Provide the [X, Y] coordinate of the cell's center where the given text is located.  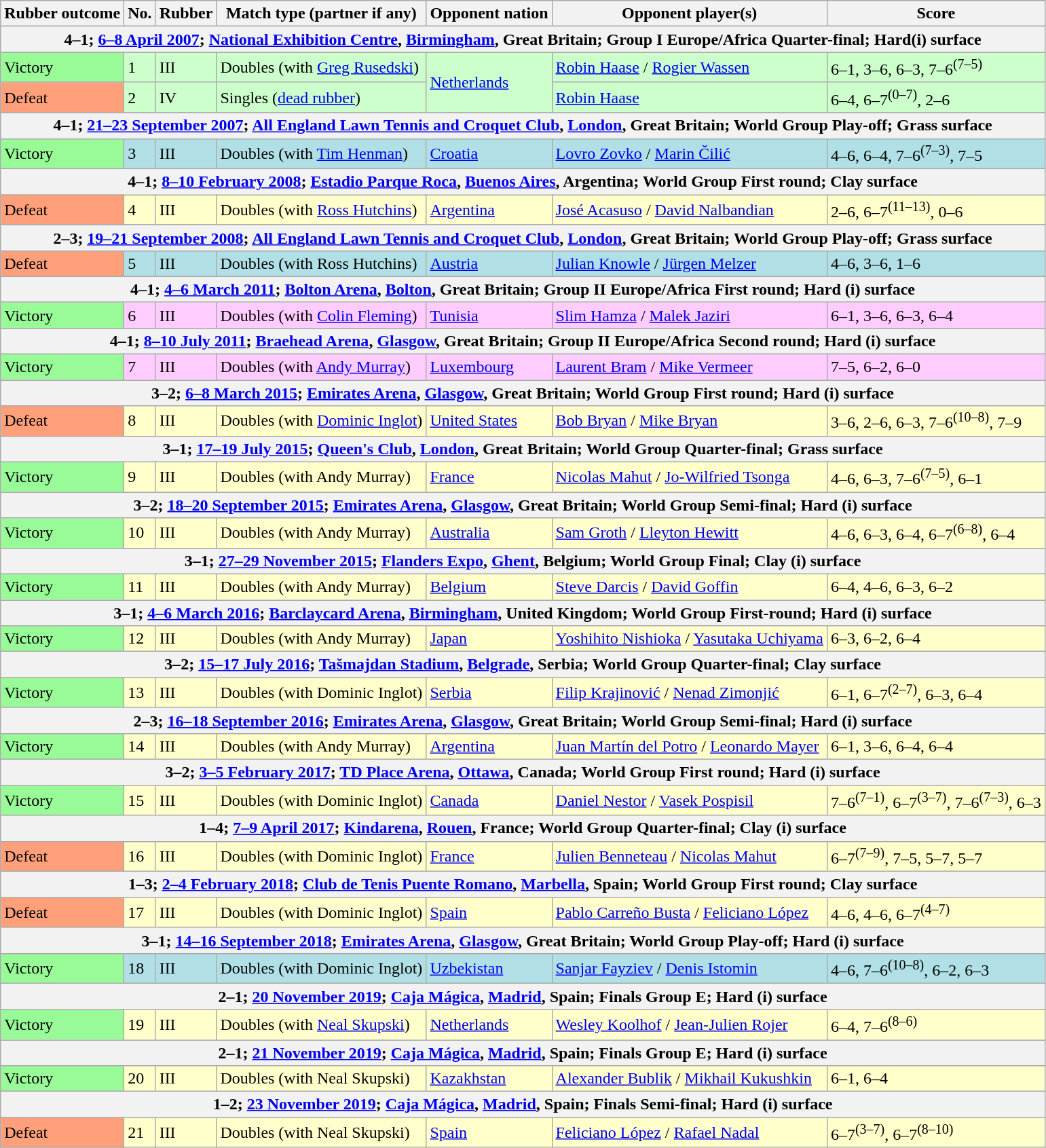
6–4, 7–6(8–6) [935, 1025]
4–6, 6–3, 6–4, 6–7(6–8), 6–4 [935, 534]
2–1; 20 November 2019; Caja Mágica, Madrid, Spain; Finals Group E; Hard (i) surface [523, 997]
4–6, 4–6, 6–7(4–7) [935, 912]
Belgium [489, 587]
3 [140, 153]
Robin Haase / Rogier Wassen [690, 68]
Austria [489, 263]
14 [140, 746]
4–1; 8–10 July 2011; Braehead Arena, Glasgow, Great Britain; Group II Europe/Africa Second round; Hard (i) surface [523, 341]
José Acasuso / David Nalbandian [690, 210]
4–6, 6–4, 7–6(7–3), 7–5 [935, 153]
5 [140, 263]
Julien Benneteau / Nicolas Mahut [690, 857]
4–1; 4–6 March 2011; Bolton Arena, Bolton, Great Britain; Group II Europe/Africa First round; Hard (i) surface [523, 289]
12 [140, 639]
Sam Groth / Lleyton Hewitt [690, 534]
2–3; 16–18 September 2016; Emirates Arena, Glasgow, Great Britain; World Group Semi-final; Hard (i) surface [523, 720]
Steve Darcis / David Goffin [690, 587]
Bob Bryan / Mike Bryan [690, 421]
Julian Knowle / Jürgen Melzer [690, 263]
Score [935, 14]
Yoshihito Nishioka / Yasutaka Uchiyama [690, 639]
Match type (partner if any) [322, 14]
Kazakhstan [489, 1079]
Rubber outcome [62, 14]
4–1; 8–10 February 2008; Estadio Parque Roca, Buenos Aires, Argentina; World Group First round; Clay surface [523, 182]
Alexander Bublik / Mikhail Kukushkin [690, 1079]
2–1; 21 November 2019; Caja Mágica, Madrid, Spain; Finals Group E; Hard (i) surface [523, 1053]
Doubles (with Colin Fleming) [322, 315]
Luxembourg [489, 367]
Slim Hamza / Malek Jaziri [690, 315]
Japan [489, 639]
Wesley Koolhof / Jean-Julien Rojer [690, 1025]
11 [140, 587]
2 [140, 98]
3–1; 14–16 September 2018; Emirates Arena, Glasgow, Great Britain; World Group Play-off; Hard (i) surface [523, 940]
6–7(7–9), 7–5, 5–7, 5–7 [935, 857]
6–1, 6–4 [935, 1079]
13 [140, 692]
Tunisia [489, 315]
Opponent player(s) [690, 14]
6–1, 3–6, 6–4, 6–4 [935, 746]
6–4, 4–6, 6–3, 6–2 [935, 587]
No. [140, 14]
17 [140, 912]
21 [140, 1132]
6–3, 6–2, 6–4 [935, 639]
1 [140, 68]
Canada [489, 800]
3–1; 27–29 November 2015; Flanders Expo, Ghent, Belgium; World Group Final; Clay (i) surface [523, 561]
3–2; 6–8 March 2015; Emirates Arena, Glasgow, Great Britain; World Group First round; Hard (i) surface [523, 393]
10 [140, 534]
Juan Martín del Potro / Leonardo Mayer [690, 746]
4–1; 6–8 April 2007; National Exhibition Centre, Birmingham, Great Britain; Group I Europe/Africa Quarter-final; Hard(i) surface [523, 39]
19 [140, 1025]
Laurent Bram / Mike Vermeer [690, 367]
Doubles (with Greg Rusedski) [322, 68]
7–6(7–1), 6–7(3–7), 7–6(7–3), 6–3 [935, 800]
Sanjar Fayziev / Denis Istomin [690, 968]
3–2; 18–20 September 2015; Emirates Arena, Glasgow, Great Britain; World Group Semi-final; Hard (i) surface [523, 505]
Daniel Nestor / Vasek Pospisil [690, 800]
2–6, 6–7(11–13), 0–6 [935, 210]
Uzbekistan [489, 968]
6–7(3–7), 6–7(8–10) [935, 1132]
Robin Haase [690, 98]
20 [140, 1079]
Serbia [489, 692]
3–2; 15–17 July 2016; Tašmajdan Stadium, Belgrade, Serbia; World Group Quarter-final; Clay surface [523, 665]
Croatia [489, 153]
6–4, 6–7(0–7), 2–6 [935, 98]
6 [140, 315]
4–6, 3–6, 1–6 [935, 263]
IV [186, 98]
United States [489, 421]
7 [140, 367]
Filip Krajinović / Nenad Zimonjić [690, 692]
Feliciano López / Rafael Nadal [690, 1132]
9 [140, 477]
1–3; 2–4 February 2018; Club de Tenis Puente Romano, Marbella, Spain; World Group First round; Clay surface [523, 885]
4–6, 6–3, 7–6(7–5), 6–1 [935, 477]
Pablo Carreño Busta / Feliciano López [690, 912]
3–2; 3–5 February 2017; TD Place Arena, Ottawa, Canada; World Group First round; Hard (i) surface [523, 772]
6–1, 3–6, 6–3, 6–4 [935, 315]
3–1; 4–6 March 2016; Barclaycard Arena, Birmingham, United Kingdom; World Group First-round; Hard (i) surface [523, 613]
3–6, 2–6, 6–3, 7–6(10–8), 7–9 [935, 421]
6–1, 6–7(2–7), 6–3, 6–4 [935, 692]
Rubber [186, 14]
Singles (dead rubber) [322, 98]
Opponent nation [489, 14]
7–5, 6–2, 6–0 [935, 367]
1–2; 23 November 2019; Caja Mágica, Madrid, Spain; Finals Semi-final; Hard (i) surface [523, 1105]
4 [140, 210]
15 [140, 800]
1–4; 7–9 April 2017; Kindarena, Rouen, France; World Group Quarter-final; Clay (i) surface [523, 828]
18 [140, 968]
8 [140, 421]
Lovro Zovko / Marin Čilić [690, 153]
Australia [489, 534]
3–1; 17–19 July 2015; Queen's Club, London, Great Britain; World Group Quarter-final; Grass surface [523, 449]
4–6, 7–6(10–8), 6–2, 6–3 [935, 968]
16 [140, 857]
Doubles (with Tim Henman) [322, 153]
6–1, 3–6, 6–3, 7–6(7–5) [935, 68]
2–3; 19–21 September 2008; All England Lawn Tennis and Croquet Club, London, Great Britain; World Group Play-off; Grass surface [523, 238]
Nicolas Mahut / Jo-Wilfried Tsonga [690, 477]
4–1; 21–23 September 2007; All England Lawn Tennis and Croquet Club, London, Great Britain; World Group Play-off; Grass surface [523, 126]
